Extract the [x, y] coordinate from the center of the cell holding the provided text.  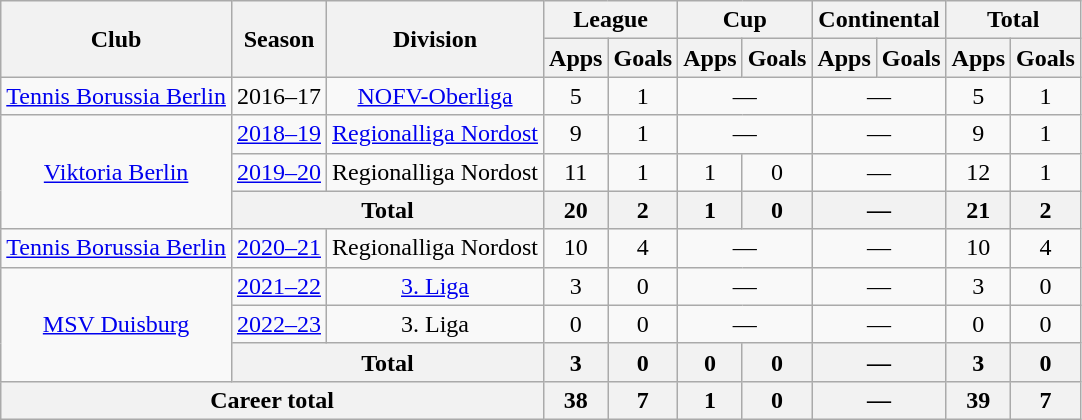
39 [978, 400]
38 [576, 400]
2020–21 [278, 248]
2019–20 [278, 172]
Continental [879, 20]
Season [278, 39]
NOFV-Oberliga [436, 96]
Division [436, 39]
League [611, 20]
11 [576, 172]
Viktoria Berlin [116, 172]
21 [978, 210]
2016–17 [278, 96]
MSV Duisburg [116, 324]
12 [978, 172]
Club [116, 39]
Career total [272, 400]
2022–23 [278, 324]
Cup [745, 20]
20 [576, 210]
2021–22 [278, 286]
2018–19 [278, 134]
